From the cell containing the given text, extract its center point as (X, Y) coordinate. 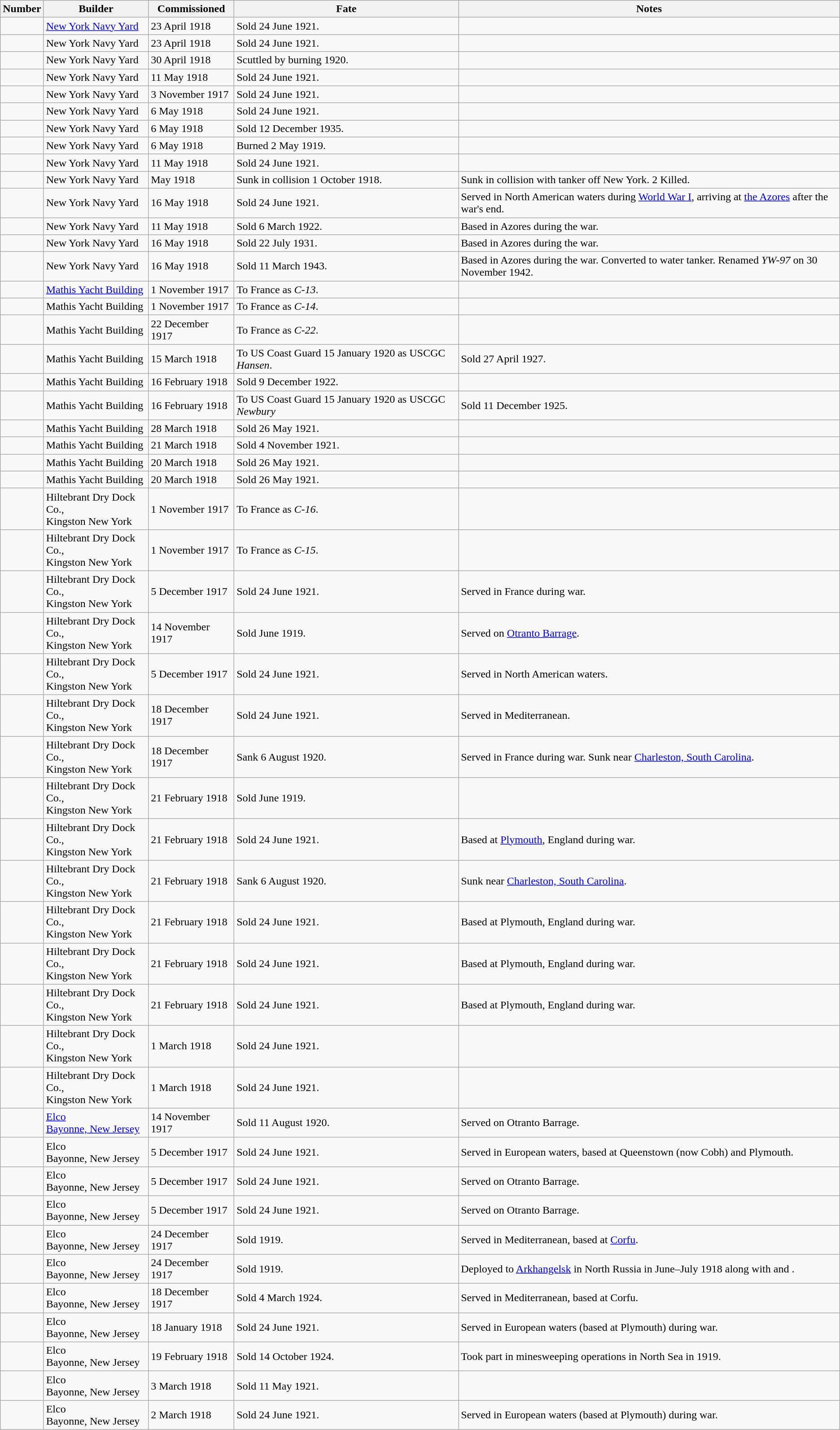
Sold 4 March 1924. (346, 1298)
To France as C-15. (346, 550)
Served in European waters, based at Queenstown (now Cobh) and Plymouth. (649, 1152)
22 December 1917 (191, 330)
Sold 27 April 1927. (649, 359)
Sunk in collision 1 October 1918. (346, 180)
Sold 14 October 1924. (346, 1357)
Served in France during war. Sunk near Charleston, South Carolina. (649, 757)
Commissioned (191, 9)
Sold 12 December 1935. (346, 128)
Number (22, 9)
Sunk near Charleston, South Carolina. (649, 881)
3 March 1918 (191, 1386)
15 March 1918 (191, 359)
To France as C-16. (346, 509)
Served in North American waters during World War I, arriving at the Azores after the war's end. (649, 203)
Sold 4 November 1921. (346, 445)
2 March 1918 (191, 1415)
To France as C-14. (346, 307)
To France as C-13. (346, 290)
Served in North American waters. (649, 674)
To US Coast Guard 15 January 1920 as USCGC Hansen. (346, 359)
Builder (96, 9)
Served in Mediterranean. (649, 716)
Deployed to Arkhangelsk in North Russia in June–July 1918 along with and . (649, 1269)
Served in France during war. (649, 591)
Sunk in collision with tanker off New York. 2 Killed. (649, 180)
3 November 1917 (191, 94)
Sold 22 July 1931. (346, 243)
Sold 6 March 1922. (346, 226)
To France as C-22. (346, 330)
18 January 1918 (191, 1327)
Took part in minesweeping operations in North Sea in 1919. (649, 1357)
28 March 1918 (191, 428)
Fate (346, 9)
May 1918 (191, 180)
Sold 11 December 1925. (649, 405)
Scuttled by burning 1920. (346, 60)
Based in Azores during the war. Converted to water tanker. Renamed YW-97 on 30 November 1942. (649, 267)
19 February 1918 (191, 1357)
21 March 1918 (191, 445)
Burned 2 May 1919. (346, 145)
Sold 11 May 1921. (346, 1386)
Sold 11 August 1920. (346, 1122)
30 April 1918 (191, 60)
To US Coast Guard 15 January 1920 as USCGC Newbury (346, 405)
Sold 9 December 1922. (346, 382)
Sold 11 March 1943. (346, 267)
Notes (649, 9)
